Return the (x, y) coordinate for the center point of the cell that contains the specified text.  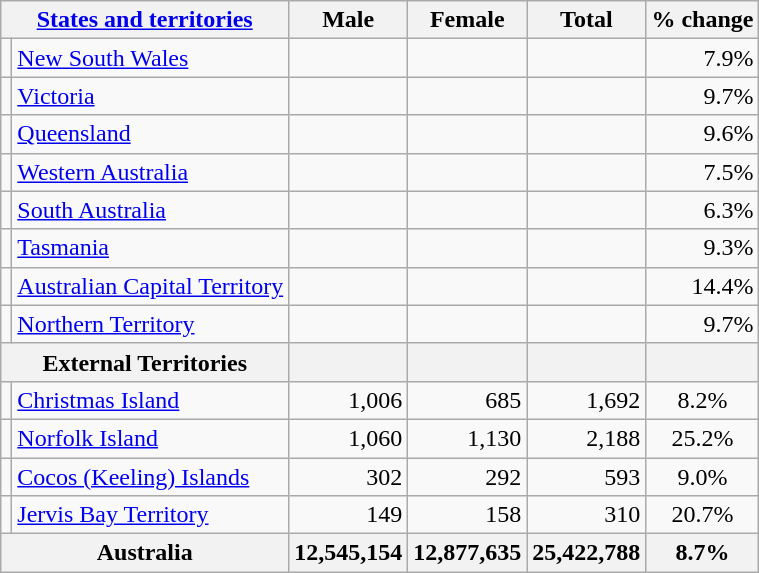
6.3% (702, 210)
2,188 (586, 438)
7.5% (702, 172)
12,545,154 (348, 553)
302 (348, 477)
Male (348, 20)
25,422,788 (586, 553)
% change (702, 20)
8.7% (702, 553)
1,130 (468, 438)
Jervis Bay Territory (150, 515)
Cocos (Keeling) Islands (150, 477)
States and territories (145, 20)
1,060 (348, 438)
8.2% (702, 400)
9.0% (702, 477)
7.9% (702, 58)
292 (468, 477)
Northern Territory (150, 324)
158 (468, 515)
Queensland (150, 134)
9.3% (702, 248)
1,692 (586, 400)
Australian Capital Territory (150, 286)
149 (348, 515)
South Australia (150, 210)
Western Australia (150, 172)
20.7% (702, 515)
Tasmania (150, 248)
593 (586, 477)
External Territories (145, 362)
Christmas Island (150, 400)
Total (586, 20)
1,006 (348, 400)
12,877,635 (468, 553)
310 (586, 515)
9.6% (702, 134)
685 (468, 400)
Norfolk Island (150, 438)
Australia (145, 553)
Female (468, 20)
14.4% (702, 286)
25.2% (702, 438)
New South Wales (150, 58)
Victoria (150, 96)
